Identify which cell holds the provided text, then report its [X, Y] central coordinate. 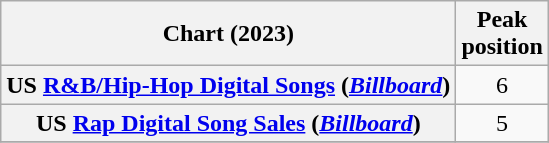
6 [502, 85]
5 [502, 123]
Chart (2023) [228, 34]
US R&B/Hip-Hop Digital Songs (Billboard) [228, 85]
Peakposition [502, 34]
US Rap Digital Song Sales (Billboard) [228, 123]
